Detect which cell encompasses the target text, then output its (X, Y) center coordinate. 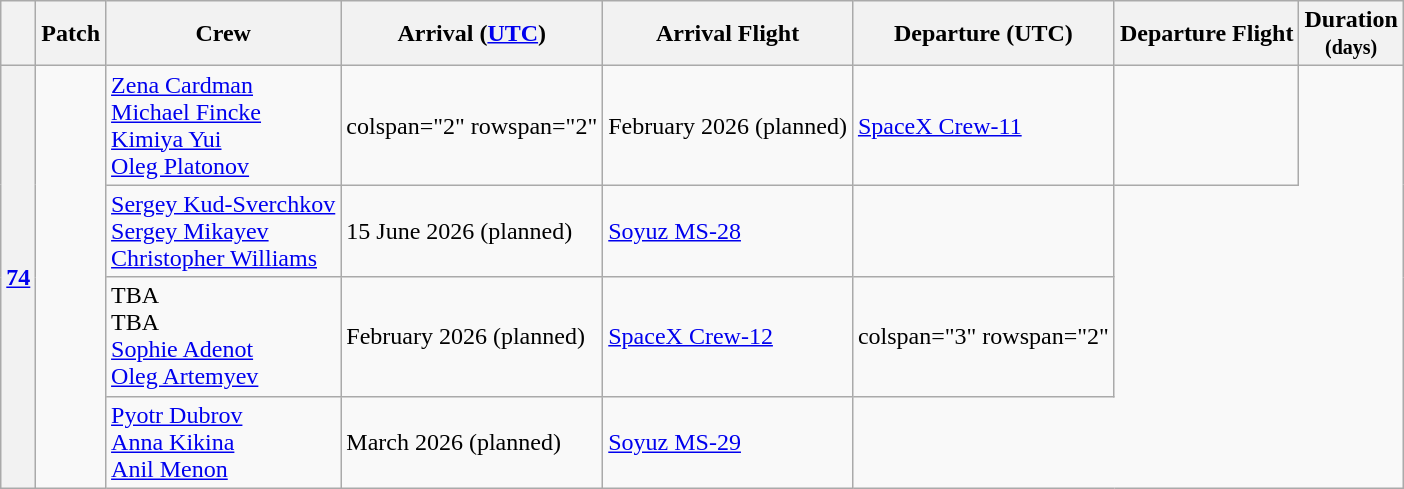
15 June 2026 (planned) (472, 231)
Soyuz MS-29 (728, 442)
colspan="2" rowspan="2" (472, 126)
colspan="3" rowspan="2" (983, 336)
Zena Cardman Michael Fincke Kimiya Yui Oleg Platonov (224, 126)
Departure (UTC) (983, 34)
Departure Flight (1206, 34)
SpaceX Crew-12 (728, 336)
Arrival (UTC) (472, 34)
March 2026 (planned) (472, 442)
TBA TBA Sophie Adenot Oleg Artemyev (224, 336)
Soyuz MS-28 (728, 231)
Duration(days) (1351, 34)
Sergey Kud-Sverchkov Sergey Mikayev Christopher Williams (224, 231)
Pyotr Dubrov Anna Kikina Anil Menon (224, 442)
Arrival Flight (728, 34)
74 (18, 277)
Crew (224, 34)
Patch (71, 34)
SpaceX Crew-11 (983, 126)
